Return (x, y) of the center of cell containing provided text 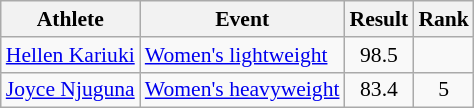
Event (242, 19)
5 (444, 90)
Hellen Kariuki (70, 55)
Athlete (70, 19)
98.5 (378, 55)
Rank (444, 19)
Joyce Njuguna (70, 90)
83.4 (378, 90)
Women's lightweight (242, 55)
Women's heavyweight (242, 90)
Result (378, 19)
